For the text-containing cell, return its midpoint in (x, y) coordinate format. 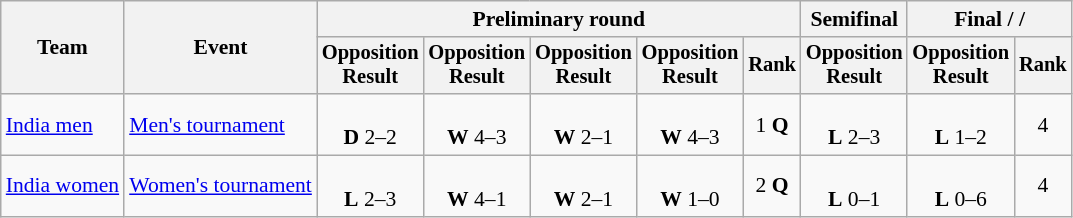
Event (220, 48)
Final / / (989, 19)
W 4–1 (476, 186)
Semifinal (854, 19)
W 1–0 (690, 186)
L 0–6 (960, 186)
Men's tournament (220, 124)
India men (62, 124)
1 Q (772, 124)
Team (62, 48)
L 1–2 (960, 124)
L 0–1 (854, 186)
India women (62, 186)
Preliminary round (559, 19)
D 2–2 (370, 124)
Women's tournament (220, 186)
2 Q (772, 186)
